Extract the (x, y) coordinate from the center of the cell holding the provided text.  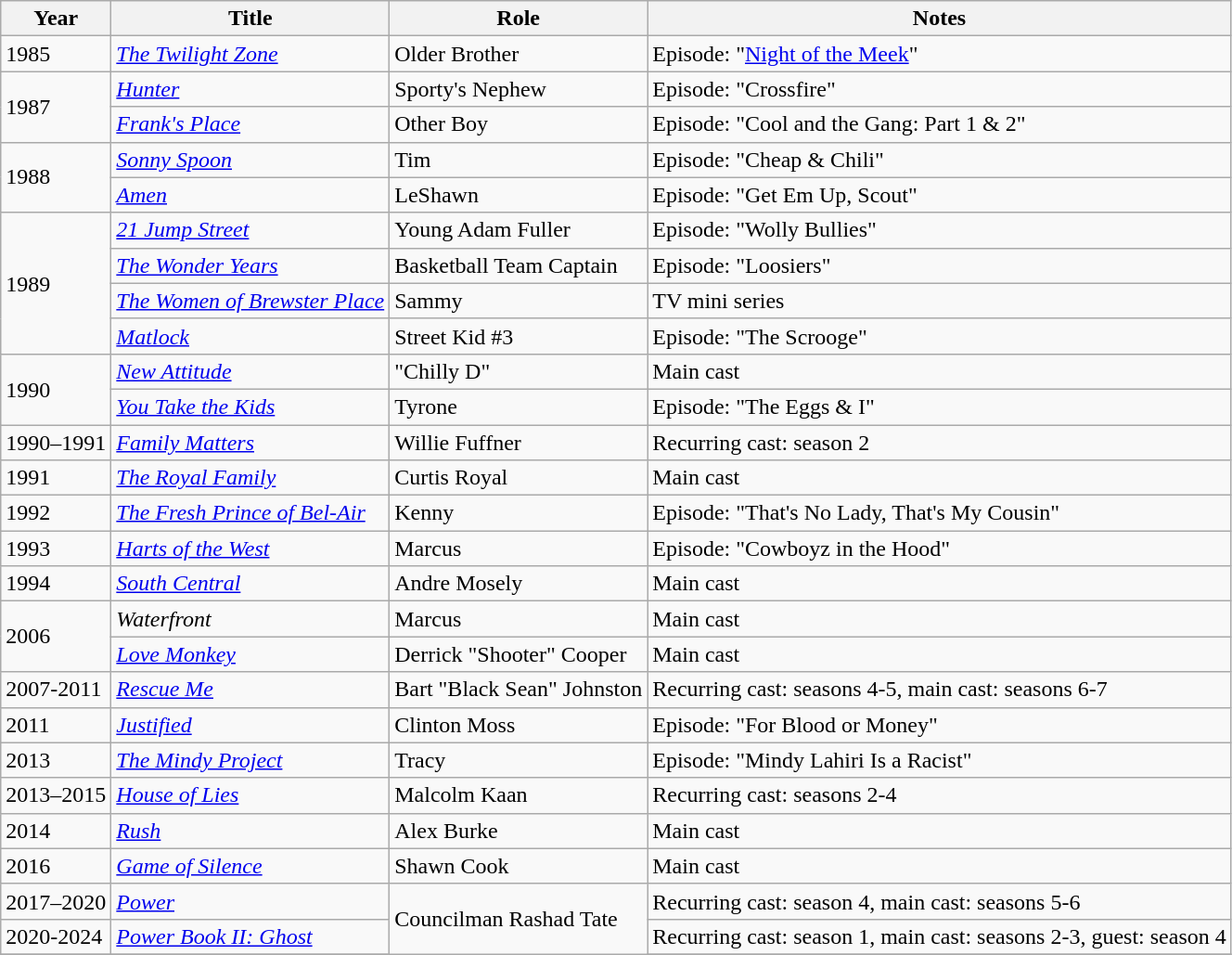
Malcolm Kaan (519, 795)
Young Adam Fuller (519, 230)
New Attitude (250, 371)
Matlock (250, 336)
Justified (250, 725)
2007-2011 (56, 690)
Derrick "Shooter" Cooper (519, 654)
1985 (56, 54)
Role (519, 19)
Episode: "Wolly Bullies" (940, 230)
2020-2024 (56, 936)
1987 (56, 107)
Basketball Team Captain (519, 265)
1988 (56, 177)
Family Matters (250, 443)
Recurring cast: seasons 2-4 (940, 795)
Other Boy (519, 124)
Episode: "That's No Lady, That's My Cousin" (940, 513)
2016 (56, 866)
Power (250, 901)
The Women of Brewster Place (250, 301)
Title (250, 19)
Sammy (519, 301)
1990–1991 (56, 443)
Sporty's Nephew (519, 89)
You Take the Kids (250, 407)
Clinton Moss (519, 725)
2006 (56, 637)
Episode: "The Scrooge" (940, 336)
Harts of the West (250, 548)
Tyrone (519, 407)
Game of Silence (250, 866)
The Twilight Zone (250, 54)
2013–2015 (56, 795)
Recurring cast: season 4, main cast: seasons 5-6 (940, 901)
Episode: "Cheap & Chili" (940, 160)
1990 (56, 389)
Rush (250, 831)
1993 (56, 548)
South Central (250, 584)
Waterfront (250, 619)
Willie Fuffner (519, 443)
The Royal Family (250, 478)
1991 (56, 478)
Kenny (519, 513)
Episode: "Night of the Meek" (940, 54)
The Fresh Prince of Bel-Air (250, 513)
1994 (56, 584)
The Mindy Project (250, 760)
Episode: "The Eggs & I" (940, 407)
LeShawn (519, 195)
Councilman Rashad Tate (519, 919)
Sonny Spoon (250, 160)
Recurring cast: season 1, main cast: seasons 2-3, guest: season 4 (940, 936)
Love Monkey (250, 654)
TV mini series (940, 301)
House of Lies (250, 795)
21 Jump Street (250, 230)
Tim (519, 160)
Andre Mosely (519, 584)
Bart "Black Sean" Johnston (519, 690)
Episode: "Cool and the Gang: Part 1 & 2" (940, 124)
Episode: "Mindy Lahiri Is a Racist" (940, 760)
Rescue Me (250, 690)
Recurring cast: seasons 4-5, main cast: seasons 6-7 (940, 690)
Shawn Cook (519, 866)
1989 (56, 283)
Power Book II: Ghost (250, 936)
Episode: "Crossfire" (940, 89)
Frank's Place (250, 124)
2011 (56, 725)
Amen (250, 195)
Episode: "For Blood or Money" (940, 725)
"Chilly D" (519, 371)
Alex Burke (519, 831)
The Wonder Years (250, 265)
2017–2020 (56, 901)
Curtis Royal (519, 478)
Episode: "Get Em Up, Scout" (940, 195)
Episode: "Cowboyz in the Hood" (940, 548)
Year (56, 19)
Tracy (519, 760)
Episode: "Loosiers" (940, 265)
2013 (56, 760)
Older Brother (519, 54)
Street Kid #3 (519, 336)
1992 (56, 513)
Notes (940, 19)
2014 (56, 831)
Recurring cast: season 2 (940, 443)
Hunter (250, 89)
